Provide the (X, Y) coordinate of the cell's center where the given text is located.  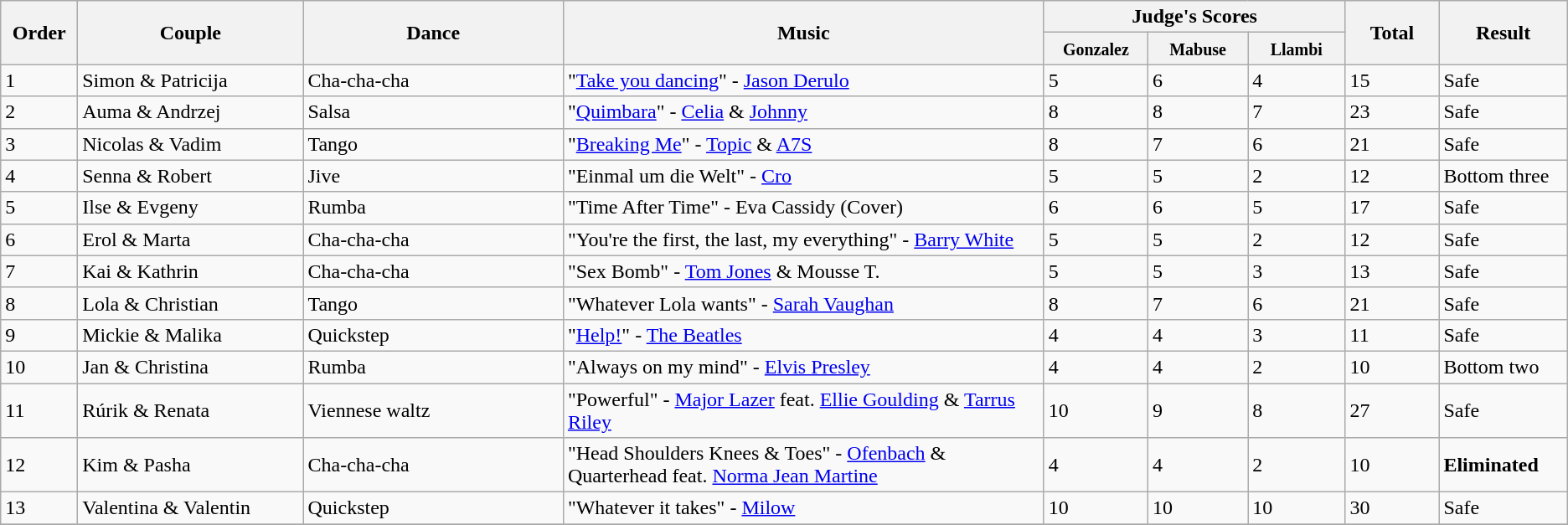
Order (39, 33)
1 (39, 80)
17 (1392, 208)
"Sex Bomb" - Tom Jones & Mousse T. (803, 271)
Auma & Andrzej (191, 112)
Judge's Scores (1194, 17)
Kim & Pasha (191, 466)
15 (1392, 80)
Result (1503, 33)
27 (1392, 410)
Ilse & Evgeny (191, 208)
"Einmal um die Welt" - Cro (803, 176)
Couple (191, 33)
Bottom two (1503, 367)
"Always on my mind" - Elvis Presley (803, 367)
"Quimbara" - Celia & Johnny (803, 112)
Bottom three (1503, 176)
Music (803, 33)
Nicolas & Vadim (191, 144)
"Breaking Me" - Topic & A7S (803, 144)
Viennese waltz (433, 410)
Erol & Marta (191, 239)
"You're the first, the last, my everything" - Barry White (803, 239)
30 (1392, 508)
Senna & Robert (191, 176)
Salsa (433, 112)
"Help!" - The Beatles (803, 335)
"Powerful" - Major Lazer feat. Ellie Goulding & Tarrus Riley (803, 410)
Total (1392, 33)
Eliminated (1503, 466)
Mickie & Malika (191, 335)
"Take you dancing" - Jason Derulo (803, 80)
Jan & Christina (191, 367)
Simon & Patricija (191, 80)
"Head Shoulders Knees & Toes" - Ofenbach & Quarterhead feat. Norma Jean Martine (803, 466)
Rúrik & Renata (191, 410)
Dance (433, 33)
Gonzalez (1096, 49)
Jive (433, 176)
23 (1392, 112)
"Time After Time" - Eva Cassidy (Cover) (803, 208)
Mabuse (1198, 49)
"Whatever Lola wants" - Sarah Vaughan (803, 303)
Kai & Kathrin (191, 271)
Lola & Christian (191, 303)
Llambi (1297, 49)
"Whatever it takes" - Milow (803, 508)
Valentina & Valentin (191, 508)
